Locate the cell with the specified text and output its (x, y) center coordinate. 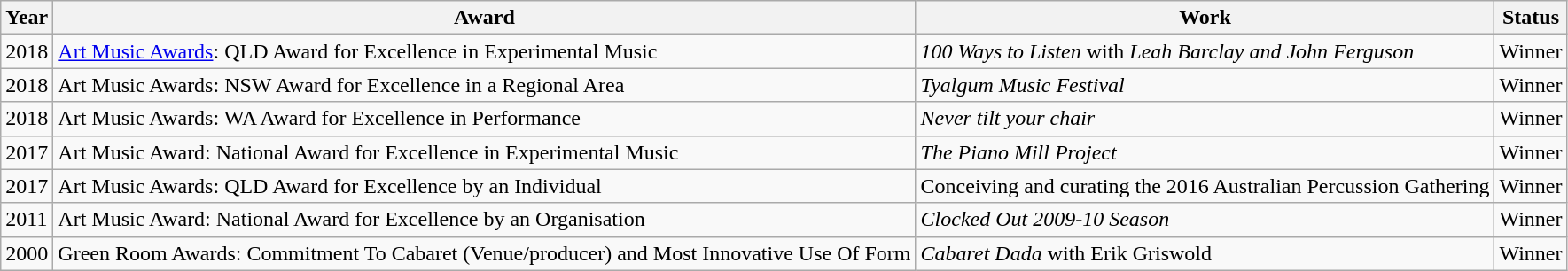
2000 (27, 253)
Art Music Award: National Award for Excellence in Experimental Music (484, 152)
Art Music Awards: QLD Award for Excellence in Experimental Music (484, 51)
Clocked Out 2009-10 Season (1205, 220)
Cabaret Dada with Erik Griswold (1205, 253)
Status (1531, 18)
Year (27, 18)
Art Music Awards: WA Award for Excellence in Performance (484, 119)
The Piano Mill Project (1205, 152)
Tyalgum Music Festival (1205, 85)
Never tilt your chair (1205, 119)
Art Music Awards: QLD Award for Excellence by an Individual (484, 186)
Work (1205, 18)
Art Music Awards: NSW Award for Excellence in a Regional Area (484, 85)
2011 (27, 220)
Conceiving and curating the 2016 Australian Percussion Gathering (1205, 186)
Green Room Awards: Commitment To Cabaret (Venue/producer) and Most Innovative Use Of Form (484, 253)
Art Music Award: National Award for Excellence by an Organisation (484, 220)
Award (484, 18)
100 Ways to Listen with Leah Barclay and John Ferguson (1205, 51)
